Detect which cell encompasses the target text, then output its (x, y) center coordinate. 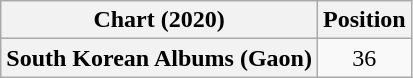
South Korean Albums (Gaon) (160, 58)
Position (364, 20)
Chart (2020) (160, 20)
36 (364, 58)
